Provide the [x, y] coordinate of the cell's center where the given text is located.  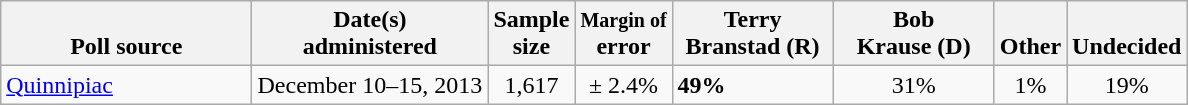
TerryBranstad (R) [752, 34]
± 2.4% [624, 85]
Undecided [1127, 34]
December 10–15, 2013 [370, 85]
19% [1127, 85]
BobKrause (D) [914, 34]
Samplesize [532, 34]
49% [752, 85]
Date(s)administered [370, 34]
Margin oferror [624, 34]
1,617 [532, 85]
Other [1030, 34]
Poll source [126, 34]
1% [1030, 85]
Quinnipiac [126, 85]
31% [914, 85]
